Pinpoint the cell where the given text exists, returning its (X, Y) midpoint coordinate. 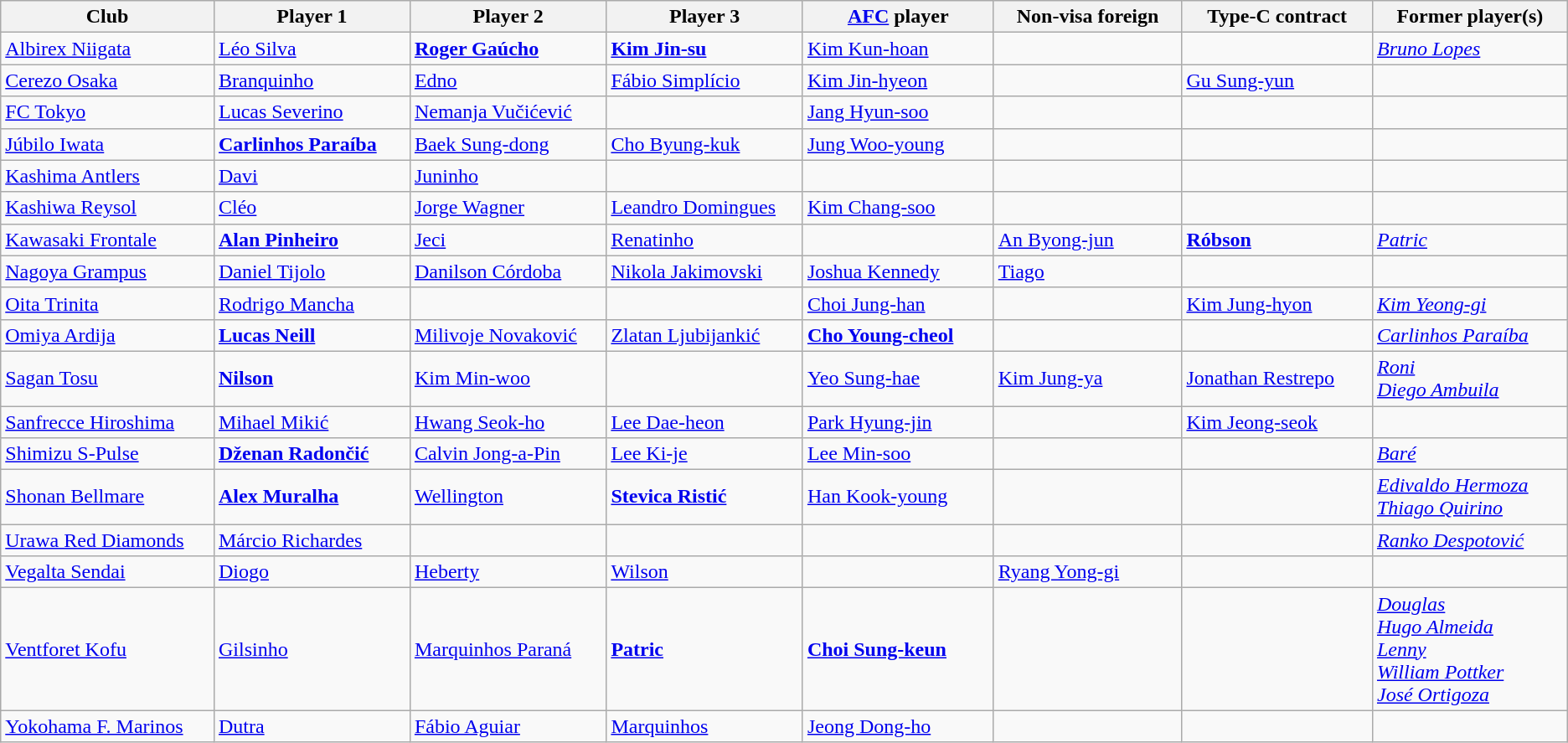
Milivoje Novaković (508, 335)
Róbson (1277, 240)
Kashiwa Reysol (107, 208)
Dženan Radončić (312, 454)
Albirex Niigata (107, 49)
Lucas Severino (312, 112)
Jonathan Restrepo (1277, 379)
Baek Sung-dong (508, 144)
Kim Min-woo (508, 379)
Ranko Despotović (1469, 540)
Shonan Bellmare (107, 498)
Edno (508, 80)
Urawa Red Diamonds (107, 540)
Júbilo Iwata (107, 144)
Kashima Antlers (107, 176)
Dutra (312, 726)
Fábio Simplício (704, 80)
Marquinhos Paraná (508, 649)
Jeong Dong-ho (898, 726)
Lucas Neill (312, 335)
Jang Hyun-soo (898, 112)
Shimizu S-Pulse (107, 454)
Former player(s) (1469, 17)
Lee Min-soo (898, 454)
Alex Muralha (312, 498)
Nilson (312, 379)
Choi Jung-han (898, 303)
Zlatan Ljubijankić (704, 335)
Leandro Domingues (704, 208)
Kim Jin-hyeon (898, 80)
Gu Sung-yun (1277, 80)
Wilson (704, 572)
Vegalta Sendai (107, 572)
Kawasaki Frontale (107, 240)
Kim Jin-su (704, 49)
Nemanja Vučićević (508, 112)
Lee Ki-je (704, 454)
Type-C contract (1277, 17)
Ryang Yong-gi (1087, 572)
Edivaldo Hermoza Thiago Quirino (1469, 498)
Player 1 (312, 17)
Márcio Richardes (312, 540)
Club (107, 17)
Rodrigo Mancha (312, 303)
Cho Young-cheol (898, 335)
Cho Byung-kuk (704, 144)
Daniel Tijolo (312, 271)
Sanfrecce Hiroshima (107, 421)
Marquinhos (704, 726)
Nagoya Grampus (107, 271)
Jorge Wagner (508, 208)
Yeo Sung-hae (898, 379)
Davi (312, 176)
Juninho (508, 176)
Kim Kun-hoan (898, 49)
Omiya Ardija (107, 335)
Fábio Aguiar (508, 726)
Stevica Ristić (704, 498)
Joshua Kennedy (898, 271)
Mihael Mikić (312, 421)
Tiago (1087, 271)
AFC player (898, 17)
Roni Diego Ambuila (1469, 379)
Heberty (508, 572)
Han Kook-young (898, 498)
Renatinho (704, 240)
Cléo (312, 208)
Ventforet Kofu (107, 649)
Diogo (312, 572)
Hwang Seok-ho (508, 421)
Kim Chang-soo (898, 208)
Jung Woo-young (898, 144)
Sagan Tosu (107, 379)
Wellington (508, 498)
Baré (1469, 454)
Léo Silva (312, 49)
Player 2 (508, 17)
Oita Trinita (107, 303)
Calvin Jong-a-Pin (508, 454)
Choi Sung-keun (898, 649)
Cerezo Osaka (107, 80)
Kim Jeong-seok (1277, 421)
Roger Gaúcho (508, 49)
Lee Dae-heon (704, 421)
Yokohama F. Marinos (107, 726)
Douglas Hugo Almeida Lenny William Pottker José Ortigoza (1469, 649)
Non-visa foreign (1087, 17)
Bruno Lopes (1469, 49)
Jeci (508, 240)
Nikola Jakimovski (704, 271)
Danilson Córdoba (508, 271)
Park Hyung-jin (898, 421)
Kim Jung-hyon (1277, 303)
An Byong-jun (1087, 240)
Branquinho (312, 80)
FC Tokyo (107, 112)
Kim Jung-ya (1087, 379)
Gilsinho (312, 649)
Kim Yeong-gi (1469, 303)
Player 3 (704, 17)
Alan Pinheiro (312, 240)
